Scan for the cell matching the given text and deliver its [x, y] coordinate at center. 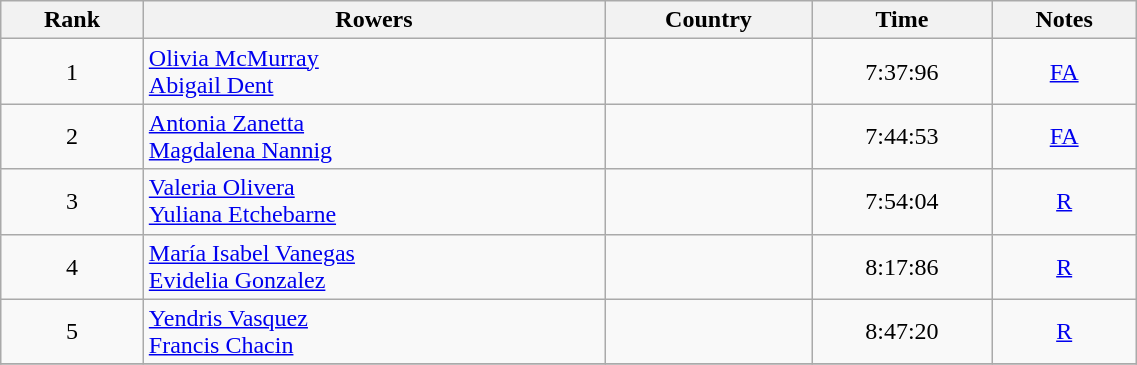
3 [72, 202]
4 [72, 266]
2 [72, 136]
7:37:96 [902, 72]
Antonia ZanettaMagdalena Nannig [374, 136]
Country [709, 20]
Time [902, 20]
1 [72, 72]
7:54:04 [902, 202]
Notes [1064, 20]
Valeria OliveraYuliana Etchebarne [374, 202]
Olivia McMurrayAbigail Dent [374, 72]
Yendris VasquezFrancis Chacin [374, 332]
8:47:20 [902, 332]
5 [72, 332]
Rowers [374, 20]
7:44:53 [902, 136]
Rank [72, 20]
María Isabel VanegasEvidelia Gonzalez [374, 266]
8:17:86 [902, 266]
